Search for the cell housing the specified text and yield its (X, Y) center coordinate. 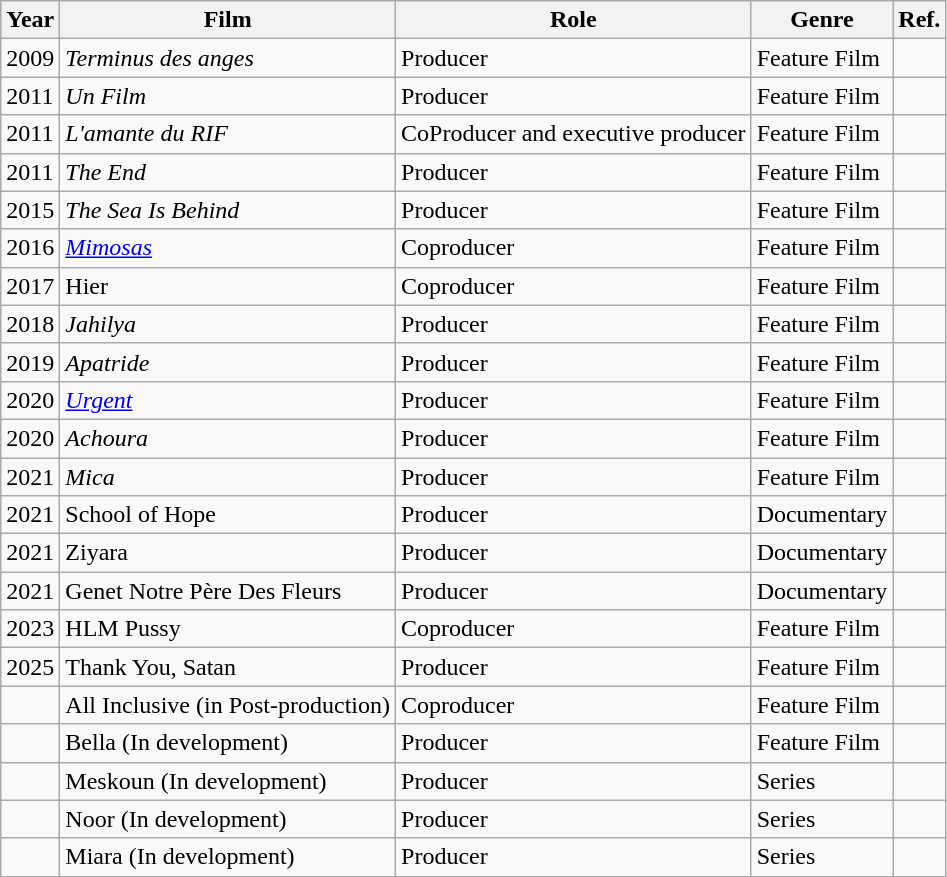
L'amante du RIF (228, 134)
Genet Notre Père Des Fleurs (228, 591)
Terminus des anges (228, 58)
Ziyara (228, 553)
Year (30, 20)
2016 (30, 248)
Achoura (228, 438)
School of Hope (228, 515)
Bella (In development) (228, 743)
Mica (228, 477)
2019 (30, 362)
Un Film (228, 96)
2025 (30, 667)
Miara (In development) (228, 857)
Noor (In development) (228, 819)
Hier (228, 286)
The Sea Is Behind (228, 210)
2017 (30, 286)
All Inclusive (in Post-production) (228, 705)
Film (228, 20)
The End (228, 172)
2015 (30, 210)
Jahilya (228, 324)
Role (574, 20)
2009 (30, 58)
Thank You, Satan (228, 667)
Meskoun (In development) (228, 781)
HLM Pussy (228, 629)
Urgent (228, 400)
2018 (30, 324)
Ref. (920, 20)
Genre (822, 20)
CoProducer and executive producer (574, 134)
Apatride (228, 362)
Mimosas (228, 248)
2023 (30, 629)
